For the text-containing cell, return its midpoint in (X, Y) coordinate format. 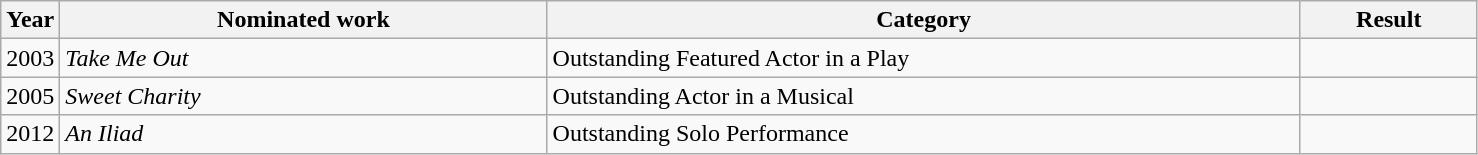
Take Me Out (304, 58)
Sweet Charity (304, 96)
Nominated work (304, 20)
An Iliad (304, 134)
2005 (30, 96)
Result (1388, 20)
Year (30, 20)
Outstanding Actor in a Musical (924, 96)
Outstanding Featured Actor in a Play (924, 58)
2003 (30, 58)
2012 (30, 134)
Outstanding Solo Performance (924, 134)
Category (924, 20)
